Determine the (x, y) coordinate at the center of the cell enclosing the given text.  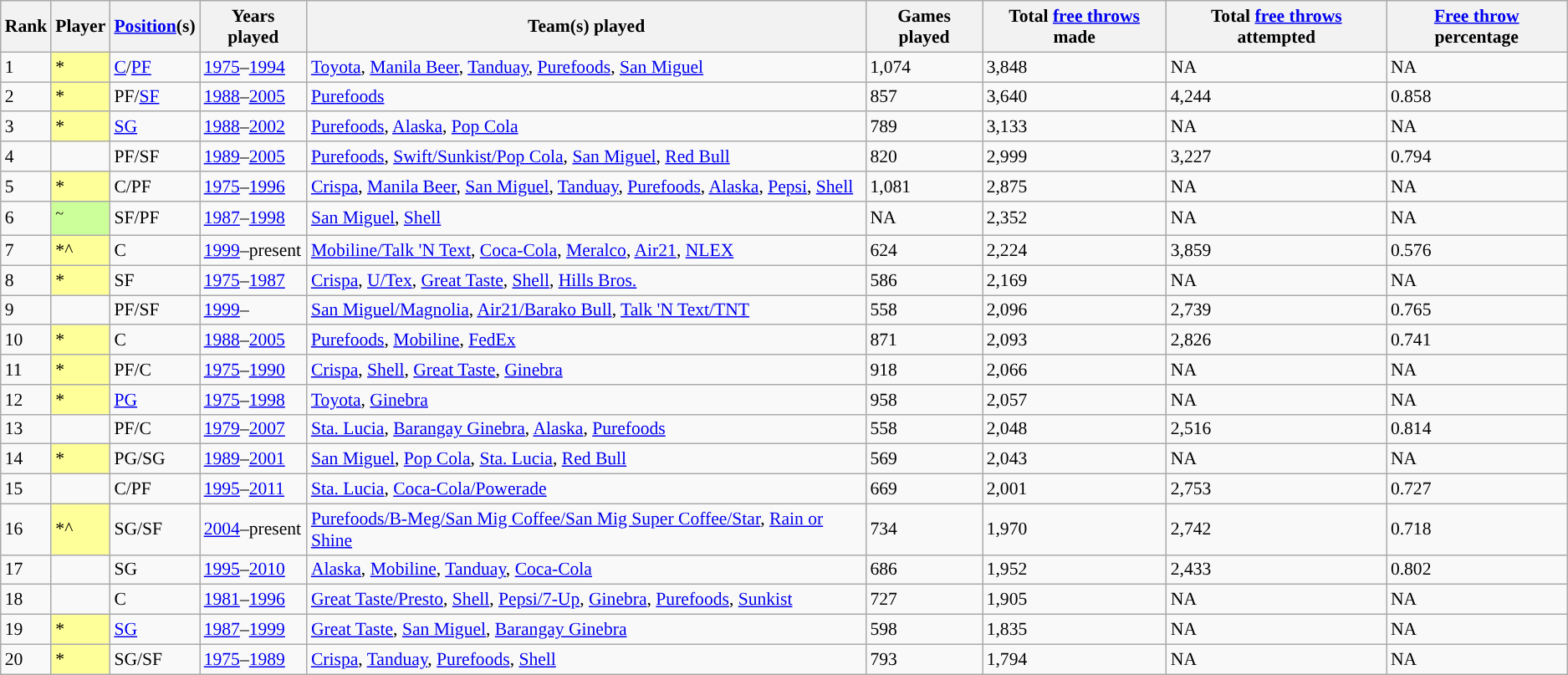
San Miguel, Pop Cola, Sta. Lucia, Red Bull (587, 459)
14 (27, 459)
793 (923, 659)
Years played (253, 27)
1,952 (1075, 570)
1975–1990 (253, 370)
Purefoods (587, 97)
0.802 (1477, 570)
4 (27, 156)
1975–1987 (253, 280)
2,066 (1075, 370)
10 (27, 340)
15 (27, 489)
1975–1996 (253, 187)
2,875 (1075, 187)
13 (27, 429)
5 (27, 187)
0.727 (1477, 489)
Great Taste, San Miguel, Barangay Ginebra (587, 630)
624 (923, 251)
2,999 (1075, 156)
Player (80, 27)
871 (923, 340)
8 (27, 280)
2,433 (1276, 570)
1979–2007 (253, 429)
11 (27, 370)
727 (923, 600)
1987–1998 (253, 217)
19 (27, 630)
12 (27, 400)
1975–1989 (253, 659)
2,096 (1075, 310)
586 (923, 280)
598 (923, 630)
2,048 (1075, 429)
958 (923, 400)
2004–present (253, 529)
Crispa, Tanduay, Purefoods, Shell (587, 659)
3,133 (1075, 127)
~ (80, 217)
3,859 (1276, 251)
1995–2010 (253, 570)
PG (154, 400)
Toyota, Ginebra (587, 400)
Purefoods, Mobiline, FedEx (587, 340)
1,074 (923, 67)
7 (27, 251)
Purefoods, Alaska, Pop Cola (587, 127)
2,742 (1276, 529)
Team(s) played (587, 27)
1,970 (1075, 529)
Purefoods/B-Meg/San Mig Coffee/San Mig Super Coffee/Star, Rain or Shine (587, 529)
686 (923, 570)
1999–present (253, 251)
2,057 (1075, 400)
0.718 (1477, 529)
17 (27, 570)
1,905 (1075, 600)
918 (923, 370)
SF (154, 280)
0.765 (1477, 310)
2,169 (1075, 280)
Total free throws made (1075, 27)
16 (27, 529)
2,001 (1075, 489)
SF/PF (154, 217)
6 (27, 217)
Purefoods, Swift/Sunkist/Pop Cola, San Miguel, Red Bull (587, 156)
1 (27, 67)
1981–1996 (253, 600)
Rank (27, 27)
3 (27, 127)
569 (923, 459)
Toyota, Manila Beer, Tanduay, Purefoods, San Miguel (587, 67)
1989–2001 (253, 459)
2,043 (1075, 459)
Crispa, U/Tex, Great Taste, Shell, Hills Bros. (587, 280)
820 (923, 156)
3,227 (1276, 156)
0.794 (1477, 156)
20 (27, 659)
Mobiline/Talk 'N Text, Coca-Cola, Meralco, Air21, NLEX (587, 251)
Games played (923, 27)
2,516 (1276, 429)
2,093 (1075, 340)
1,835 (1075, 630)
Sta. Lucia, Coca-Cola/Powerade (587, 489)
1987–1999 (253, 630)
1999– (253, 310)
2,224 (1075, 251)
1,081 (923, 187)
0.814 (1477, 429)
2,352 (1075, 217)
2,753 (1276, 489)
1988–2002 (253, 127)
1975–1994 (253, 67)
2,739 (1276, 310)
1989–2005 (253, 156)
Alaska, Mobiline, Tanduay, Coca-Cola (587, 570)
Great Taste/Presto, Shell, Pepsi/7-Up, Ginebra, Purefoods, Sunkist (587, 600)
4,244 (1276, 97)
734 (923, 529)
3,848 (1075, 67)
1995–2011 (253, 489)
0.576 (1477, 251)
1,794 (1075, 659)
San Miguel, Shell (587, 217)
857 (923, 97)
9 (27, 310)
669 (923, 489)
PG/SG (154, 459)
Sta. Lucia, Barangay Ginebra, Alaska, Purefoods (587, 429)
Crispa, Shell, Great Taste, Ginebra (587, 370)
San Miguel/Magnolia, Air21/Barako Bull, Talk 'N Text/TNT (587, 310)
Free throw percentage (1477, 27)
0.858 (1477, 97)
0.741 (1477, 340)
Crispa, Manila Beer, San Miguel, Tanduay, Purefoods, Alaska, Pepsi, Shell (587, 187)
2,826 (1276, 340)
Total free throws attempted (1276, 27)
1975–1998 (253, 400)
Position(s) (154, 27)
2 (27, 97)
789 (923, 127)
3,640 (1075, 97)
18 (27, 600)
